Identify which cell holds the provided text, then report its [x, y] central coordinate. 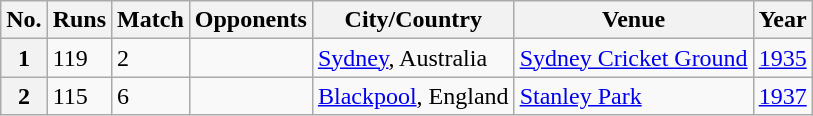
1937 [782, 96]
City/Country [413, 20]
Sydney, Australia [413, 58]
1 [24, 58]
Stanley Park [634, 96]
6 [151, 96]
115 [79, 96]
119 [79, 58]
Year [782, 20]
Match [151, 20]
Venue [634, 20]
1935 [782, 58]
No. [24, 20]
Blackpool, England [413, 96]
Opponents [250, 20]
Runs [79, 20]
Sydney Cricket Ground [634, 58]
